Extract the [X, Y] coordinate from the center of the cell holding the provided text.  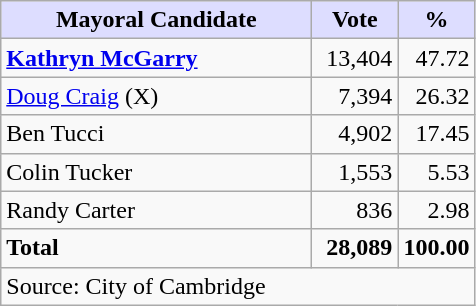
Total [156, 248]
Vote [355, 20]
Colin Tucker [156, 172]
5.53 [436, 172]
Doug Craig (X) [156, 96]
13,404 [355, 58]
7,394 [355, 96]
% [436, 20]
28,089 [355, 248]
Kathryn McGarry [156, 58]
836 [355, 210]
Ben Tucci [156, 134]
1,553 [355, 172]
Source: City of Cambridge [238, 286]
17.45 [436, 134]
100.00 [436, 248]
2.98 [436, 210]
4,902 [355, 134]
Randy Carter [156, 210]
26.32 [436, 96]
47.72 [436, 58]
Mayoral Candidate [156, 20]
